Scan for the cell matching the given text and deliver its (x, y) coordinate at center. 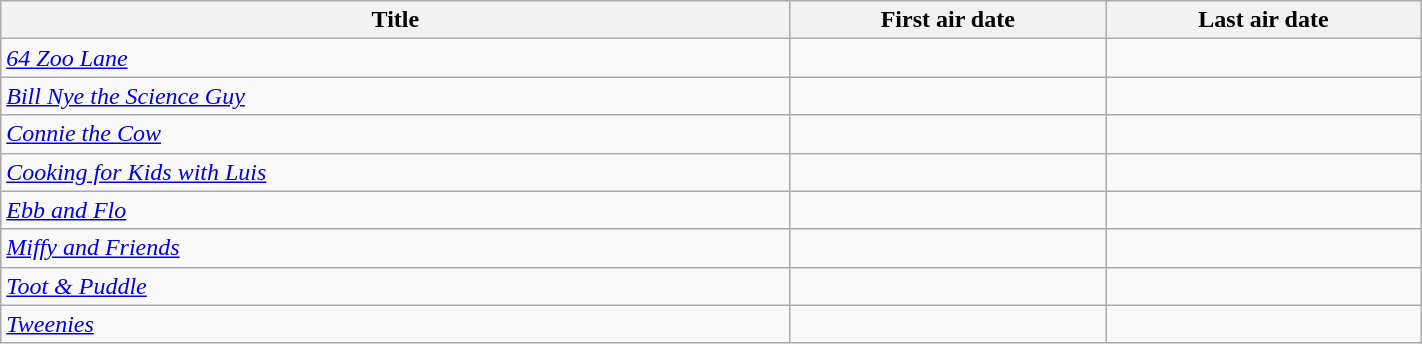
Last air date (1264, 20)
Ebb and Flo (396, 210)
Miffy and Friends (396, 248)
First air date (948, 20)
Cooking for Kids with Luis (396, 172)
Toot & Puddle (396, 286)
Connie the Cow (396, 134)
Tweenies (396, 324)
64 Zoo Lane (396, 58)
Title (396, 20)
Bill Nye the Science Guy (396, 96)
